For the text-containing cell, return its midpoint in [x, y] coordinate format. 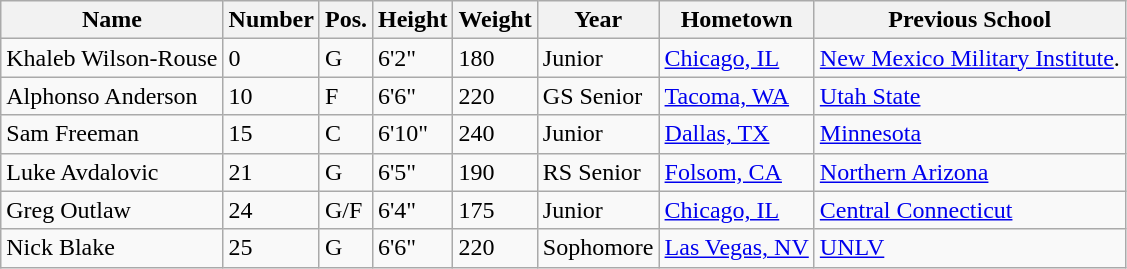
175 [495, 210]
GS Senior [598, 96]
Nick Blake [112, 248]
180 [495, 58]
Tacoma, WA [736, 96]
Pos. [346, 20]
6'10" [413, 134]
Luke Avdalovic [112, 172]
Number [271, 20]
RS Senior [598, 172]
10 [271, 96]
F [346, 96]
6'4" [413, 210]
6'5" [413, 172]
15 [271, 134]
Utah State [970, 96]
Sophomore [598, 248]
21 [271, 172]
Folsom, CA [736, 172]
Year [598, 20]
0 [271, 58]
Minnesota [970, 134]
Dallas, TX [736, 134]
Height [413, 20]
Alphonso Anderson [112, 96]
UNLV [970, 248]
Hometown [736, 20]
Greg Outlaw [112, 210]
Weight [495, 20]
240 [495, 134]
Previous School [970, 20]
G/F [346, 210]
Northern Arizona [970, 172]
Las Vegas, NV [736, 248]
25 [271, 248]
Central Connecticut [970, 210]
24 [271, 210]
C [346, 134]
Name [112, 20]
6'2" [413, 58]
New Mexico Military Institute. [970, 58]
Sam Freeman [112, 134]
190 [495, 172]
Khaleb Wilson-Rouse [112, 58]
